Identify which cell holds the provided text, then report its (X, Y) central coordinate. 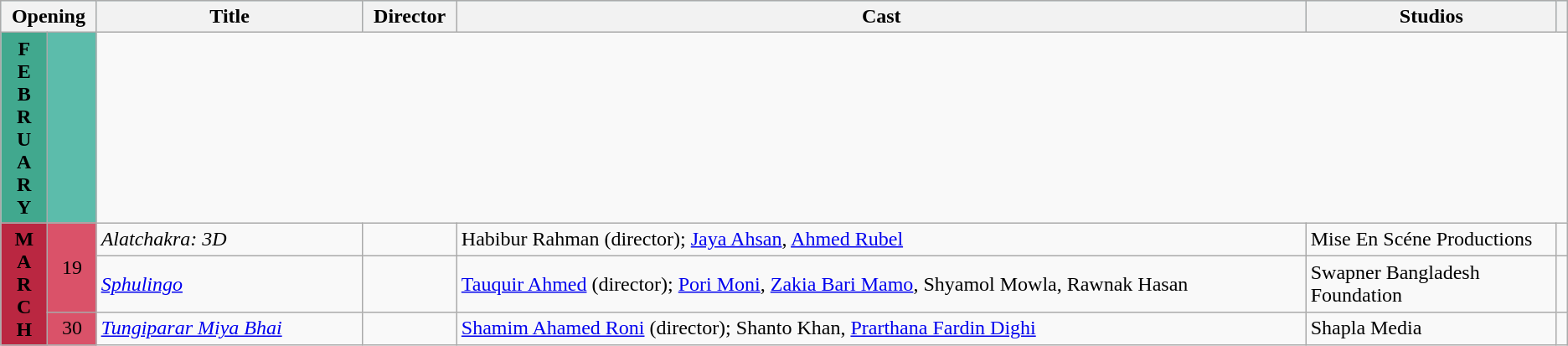
Shamim Ahamed Roni (director); Shanto Khan, Prarthana Fardin Dighi (881, 328)
Swapner Bangladesh Foundation (1431, 283)
19 (72, 268)
Title (230, 17)
Tungiparar Miya Bhai (230, 328)
Shapla Media (1431, 328)
Sphulingo (230, 283)
Director (410, 17)
Habibur Rahman (director); Jaya Ahsan, Ahmed Rubel (881, 240)
Opening (49, 17)
Mise En Scéne Productions (1431, 240)
Alatchakra: 3D (230, 240)
FEBRUARY (24, 127)
MARCH (24, 284)
Tauquir Ahmed (director); Pori Moni, Zakia Bari Mamo, Shyamol Mowla, Rawnak Hasan (881, 283)
30 (72, 328)
Studios (1431, 17)
Cast (881, 17)
